Extract the (X, Y) coordinate from the center of the cell holding the provided text.  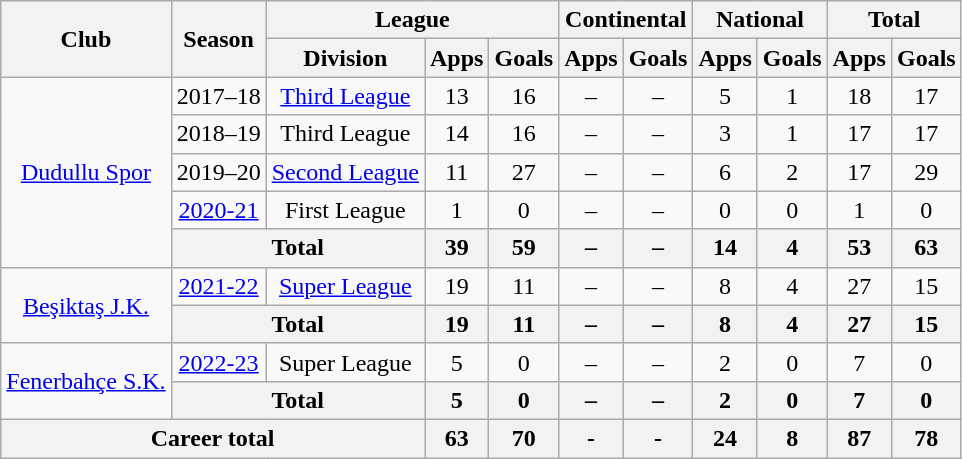
2021-22 (218, 286)
Beşiktaş J.K. (86, 305)
2022-23 (218, 362)
National (760, 20)
Continental (626, 20)
78 (926, 438)
70 (524, 438)
24 (725, 438)
Club (86, 39)
59 (524, 248)
Second League (345, 172)
87 (859, 438)
Fenerbahçe S.K. (86, 381)
Season (218, 39)
3 (725, 134)
Career total (213, 438)
Dudullu Spor (86, 172)
First League (345, 210)
13 (456, 96)
18 (859, 96)
39 (456, 248)
2017–18 (218, 96)
53 (859, 248)
Division (345, 58)
6 (725, 172)
2019–20 (218, 172)
2020-21 (218, 210)
2018–19 (218, 134)
29 (926, 172)
League (412, 20)
